Output the [x, y] coordinate of the center of the cell containing the given text.  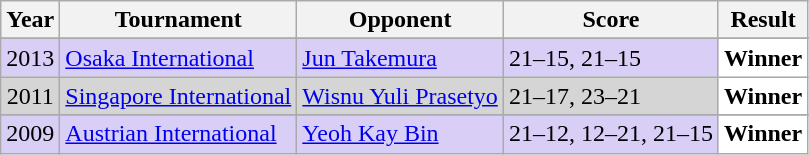
21–12, 12–21, 21–15 [610, 134]
Result [762, 20]
Wisnu Yuli Prasetyo [400, 96]
21–15, 21–15 [610, 58]
Osaka International [178, 58]
Jun Takemura [400, 58]
Opponent [400, 20]
Singapore International [178, 96]
Score [610, 20]
21–17, 23–21 [610, 96]
Tournament [178, 20]
2013 [30, 58]
2011 [30, 96]
Year [30, 20]
2009 [30, 134]
Austrian International [178, 134]
Yeoh Kay Bin [400, 134]
